Search for the cell housing the specified text and yield its [x, y] center coordinate. 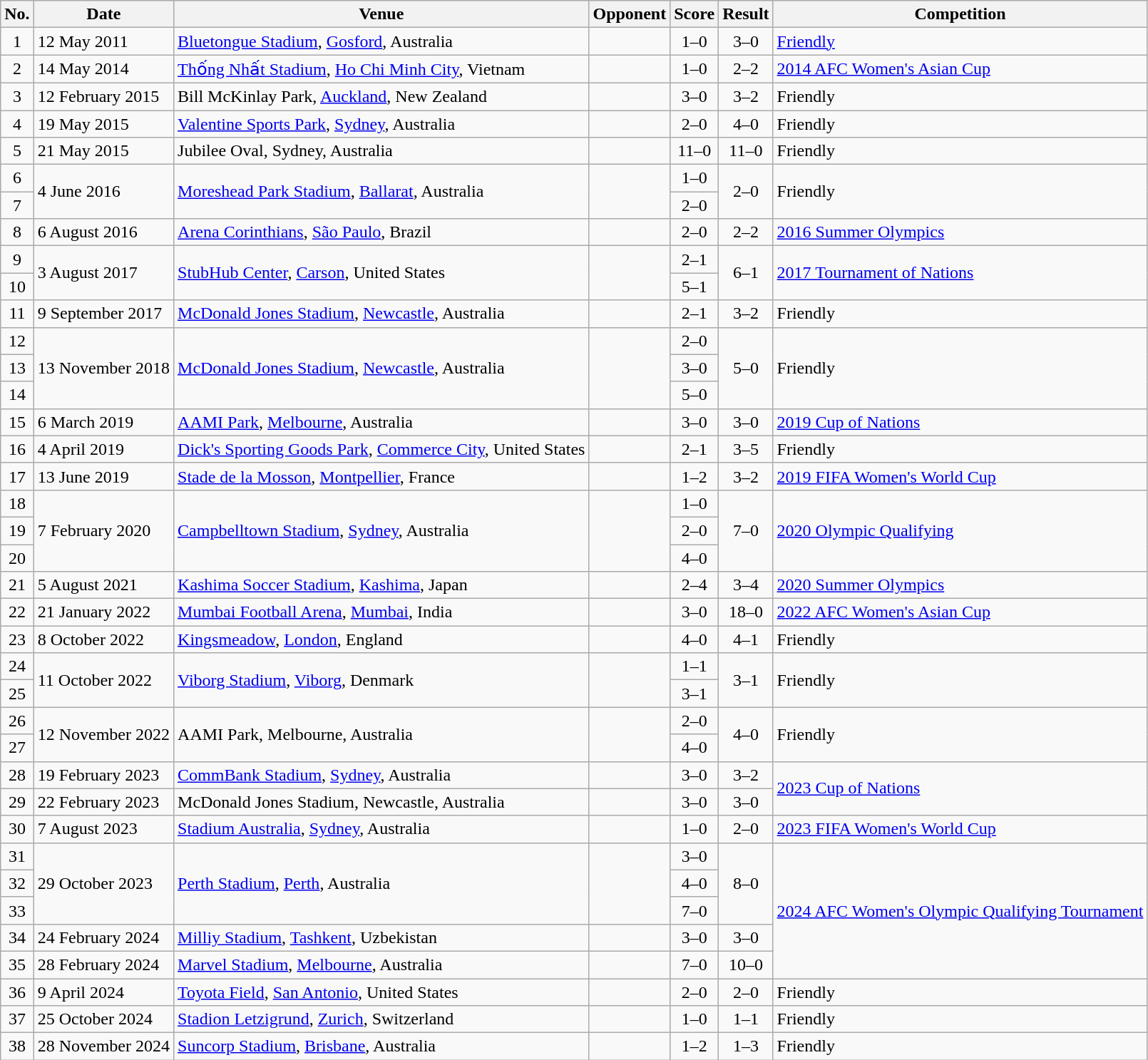
38 [17, 1046]
Valentine Sports Park, Sydney, Australia [381, 123]
5–1 [695, 287]
10–0 [746, 964]
14 May 2014 [103, 69]
18 [17, 503]
35 [17, 964]
17 [17, 476]
11 October 2022 [103, 680]
Opponent [630, 14]
13 June 2019 [103, 476]
Stadion Letzigrund, Zurich, Switzerland [381, 1019]
6 March 2019 [103, 422]
13 [17, 368]
4 [17, 123]
6 August 2016 [103, 232]
3–4 [746, 585]
2016 Summer Olympics [960, 232]
Kingsmeadow, London, England [381, 639]
25 [17, 694]
30 [17, 829]
3 [17, 96]
15 [17, 422]
19 February 2023 [103, 775]
Venue [381, 14]
19 May 2015 [103, 123]
No. [17, 14]
21 January 2022 [103, 612]
1 [17, 41]
34 [17, 937]
37 [17, 1019]
2024 AFC Women's Olympic Qualifying Tournament [960, 910]
2017 Tournament of Nations [960, 273]
Mumbai Football Arena, Mumbai, India [381, 612]
3 August 2017 [103, 273]
29 [17, 802]
4 June 2016 [103, 192]
8 [17, 232]
2019 Cup of Nations [960, 422]
4–1 [746, 639]
Bluetongue Stadium, Gosford, Australia [381, 41]
7 [17, 205]
5 August 2021 [103, 585]
27 [17, 748]
2020 Summer Olympics [960, 585]
CommBank Stadium, Sydney, Australia [381, 775]
28 November 2024 [103, 1046]
2020 Olympic Qualifying [960, 530]
26 [17, 721]
19 [17, 530]
7 August 2023 [103, 829]
Perth Stadium, Perth, Australia [381, 883]
28 [17, 775]
Competition [960, 14]
9 September 2017 [103, 314]
Dick's Sporting Goods Park, Commerce City, United States [381, 449]
25 October 2024 [103, 1019]
2022 AFC Women's Asian Cup [960, 612]
Date [103, 14]
33 [17, 910]
2014 AFC Women's Asian Cup [960, 69]
18–0 [746, 612]
10 [17, 287]
31 [17, 856]
21 May 2015 [103, 151]
Kashima Soccer Stadium, Kashima, Japan [381, 585]
12 May 2011 [103, 41]
6–1 [746, 273]
8 October 2022 [103, 639]
StubHub Center, Carson, United States [381, 273]
7 February 2020 [103, 530]
16 [17, 449]
11 [17, 314]
21 [17, 585]
2 [17, 69]
Viborg Stadium, Viborg, Denmark [381, 680]
6 [17, 178]
9 [17, 259]
12 November 2022 [103, 734]
20 [17, 558]
12 February 2015 [103, 96]
Bill McKinlay Park, Auckland, New Zealand [381, 96]
Jubilee Oval, Sydney, Australia [381, 151]
Milliy Stadium, Tashkent, Uzbekistan [381, 937]
Marvel Stadium, Melbourne, Australia [381, 964]
2023 Cup of Nations [960, 788]
8–0 [746, 883]
14 [17, 395]
Result [746, 14]
Campbelltown Stadium, Sydney, Australia [381, 530]
32 [17, 883]
Moreshead Park Stadium, Ballarat, Australia [381, 192]
Thống Nhất Stadium, Ho Chi Minh City, Vietnam [381, 69]
Toyota Field, San Antonio, United States [381, 992]
2–4 [695, 585]
1–3 [746, 1046]
2019 FIFA Women's World Cup [960, 476]
9 April 2024 [103, 992]
Suncorp Stadium, Brisbane, Australia [381, 1046]
4 April 2019 [103, 449]
36 [17, 992]
22 [17, 612]
29 October 2023 [103, 883]
Arena Corinthians, São Paulo, Brazil [381, 232]
23 [17, 639]
13 November 2018 [103, 368]
Stadium Australia, Sydney, Australia [381, 829]
24 February 2024 [103, 937]
2023 FIFA Women's World Cup [960, 829]
5 [17, 151]
24 [17, 667]
22 February 2023 [103, 802]
3–5 [746, 449]
12 [17, 341]
Stade de la Mosson, Montpellier, France [381, 476]
Score [695, 14]
28 February 2024 [103, 964]
